Scan for the cell matching the given text and deliver its [X, Y] coordinate at center. 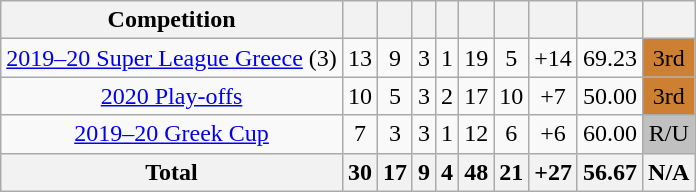
+27 [554, 172]
69.23 [610, 58]
2020 Play-offs [172, 96]
7 [360, 134]
60.00 [610, 134]
19 [476, 58]
50.00 [610, 96]
56.67 [610, 172]
Competition [172, 20]
Total [172, 172]
30 [360, 172]
+14 [554, 58]
2019–20 Greek Cup [172, 134]
2 [448, 96]
48 [476, 172]
4 [448, 172]
N/A [669, 172]
13 [360, 58]
6 [512, 134]
2019–20 Super League Greece (3) [172, 58]
21 [512, 172]
12 [476, 134]
R/U [669, 134]
+7 [554, 96]
+6 [554, 134]
